For the text-containing cell, return its midpoint in [x, y] coordinate format. 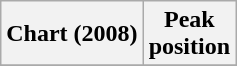
Peakposition [189, 34]
Chart (2008) [72, 34]
